Return the [x, y] coordinate for the center point of the cell that contains the specified text.  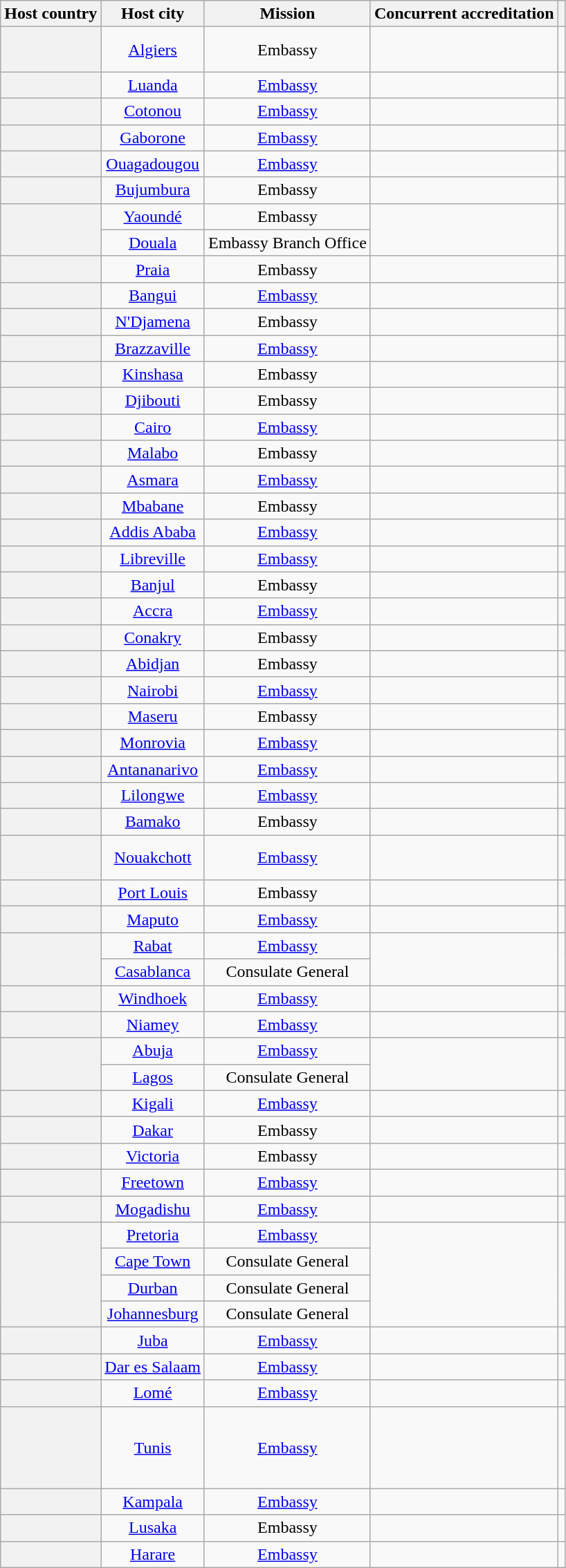
Windhoek [153, 998]
Malabo [153, 454]
Cape Town [153, 1262]
Abuja [153, 1051]
Libreville [153, 559]
Algiers [153, 50]
Antananarivo [153, 769]
Victoria [153, 1156]
Yaoundé [153, 216]
Niamey [153, 1025]
Durban [153, 1288]
Praia [153, 269]
Dar es Salaam [153, 1367]
Ouagadougou [153, 164]
Tunis [153, 1448]
Bujumbura [153, 190]
Gaborone [153, 138]
Mogadishu [153, 1209]
Johannesburg [153, 1314]
Casablanca [153, 972]
Nairobi [153, 690]
Bangui [153, 295]
Host city [153, 14]
Monrovia [153, 743]
Lusaka [153, 1528]
Maputo [153, 920]
Lagos [153, 1077]
Banjul [153, 585]
Juba [153, 1341]
Lilongwe [153, 796]
Dakar [153, 1130]
Addis Ababa [153, 532]
Djibouti [153, 401]
Douala [153, 243]
Mbabane [153, 506]
Freetown [153, 1182]
Cotonou [153, 111]
Bamako [153, 822]
Conakry [153, 637]
Luanda [153, 85]
Mission [287, 14]
Kampala [153, 1502]
Maseru [153, 716]
Asmara [153, 480]
Embassy Branch Office [287, 243]
Port Louis [153, 893]
Cairo [153, 427]
Nouakchott [153, 857]
Pretoria [153, 1235]
Abidjan [153, 664]
Rabat [153, 946]
N'Djamena [153, 321]
Kigali [153, 1103]
Host country [51, 14]
Accra [153, 611]
Harare [153, 1554]
Brazzaville [153, 348]
Lomé [153, 1393]
Concurrent accreditation [464, 14]
Kinshasa [153, 375]
